Find where the given text appears and provide that cell's center as [x, y] coordinate. 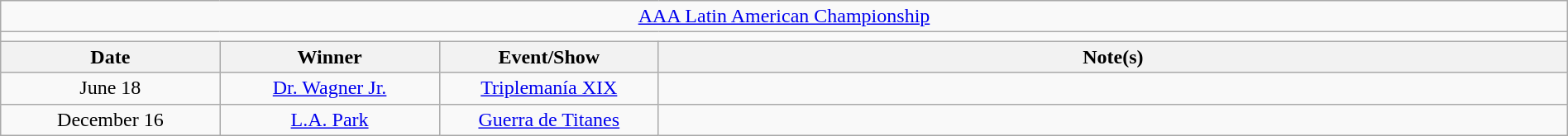
Dr. Wagner Jr. [329, 88]
Date [111, 57]
December 16 [111, 120]
Winner [329, 57]
Event/Show [549, 57]
Note(s) [1113, 57]
AAA Latin American Championship [784, 16]
Guerra de Titanes [549, 120]
L.A. Park [329, 120]
June 18 [111, 88]
Triplemanía XIX [549, 88]
